From the cell containing the given text, extract its center point as [x, y] coordinate. 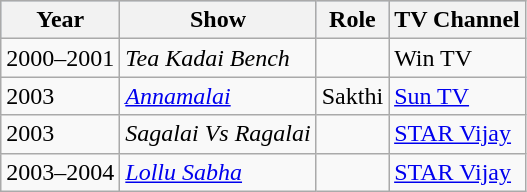
Lollu Sabha [218, 172]
Annamalai [218, 96]
Sagalai Vs Ragalai [218, 134]
Sakthi [352, 96]
TV Channel [458, 20]
Tea Kadai Bench [218, 58]
Win TV [458, 58]
Sun TV [458, 96]
Show [218, 20]
2003–2004 [60, 172]
Role [352, 20]
Year [60, 20]
2000–2001 [60, 58]
